Output the [X, Y] coordinate of the center of the cell containing the given text.  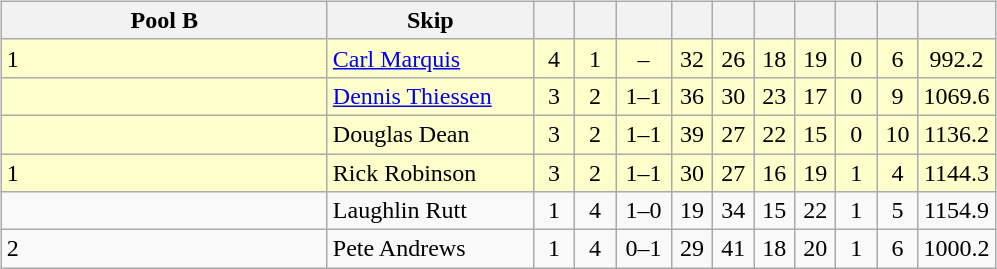
0–1 [644, 249]
1–0 [644, 211]
Pete Andrews [430, 249]
32 [692, 58]
26 [734, 58]
5 [898, 211]
20 [816, 249]
Laughlin Rutt [430, 211]
– [644, 58]
29 [692, 249]
1000.2 [956, 249]
Dennis Thiessen [430, 96]
Douglas Dean [430, 134]
1154.9 [956, 211]
992.2 [956, 58]
34 [734, 211]
41 [734, 249]
10 [898, 134]
Carl Marquis [430, 58]
9 [898, 96]
Skip [430, 20]
Rick Robinson [430, 173]
36 [692, 96]
Pool B [164, 20]
39 [692, 134]
1069.6 [956, 96]
1136.2 [956, 134]
1144.3 [956, 173]
17 [816, 96]
23 [774, 96]
16 [774, 173]
